Identify which cell holds the provided text, then report its (X, Y) central coordinate. 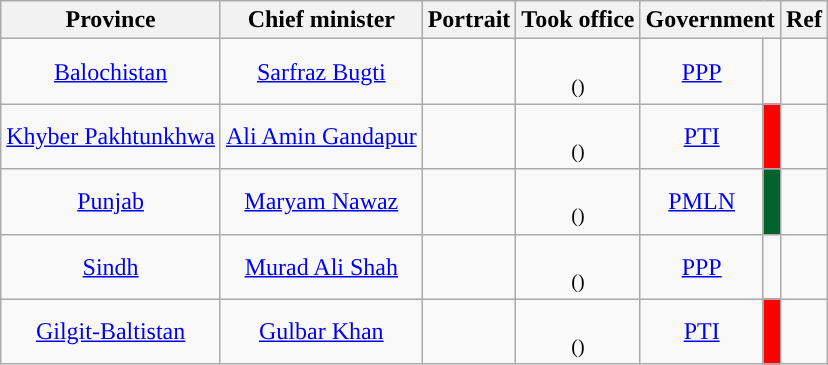
Government (710, 20)
Ref (804, 20)
Sarfraz Bugti (321, 72)
Punjab (111, 202)
PMLN (702, 202)
Province (111, 20)
Sindh (111, 266)
Murad Ali Shah (321, 266)
Khyber Pakhtunkhwa (111, 136)
Balochistan (111, 72)
Ali Amin Gandapur (321, 136)
Gilgit-Baltistan (111, 332)
Took office (578, 20)
Maryam Nawaz (321, 202)
Gulbar Khan (321, 332)
Chief minister (321, 20)
Portrait (469, 20)
